Detect which cell encompasses the target text, then output its [X, Y] center coordinate. 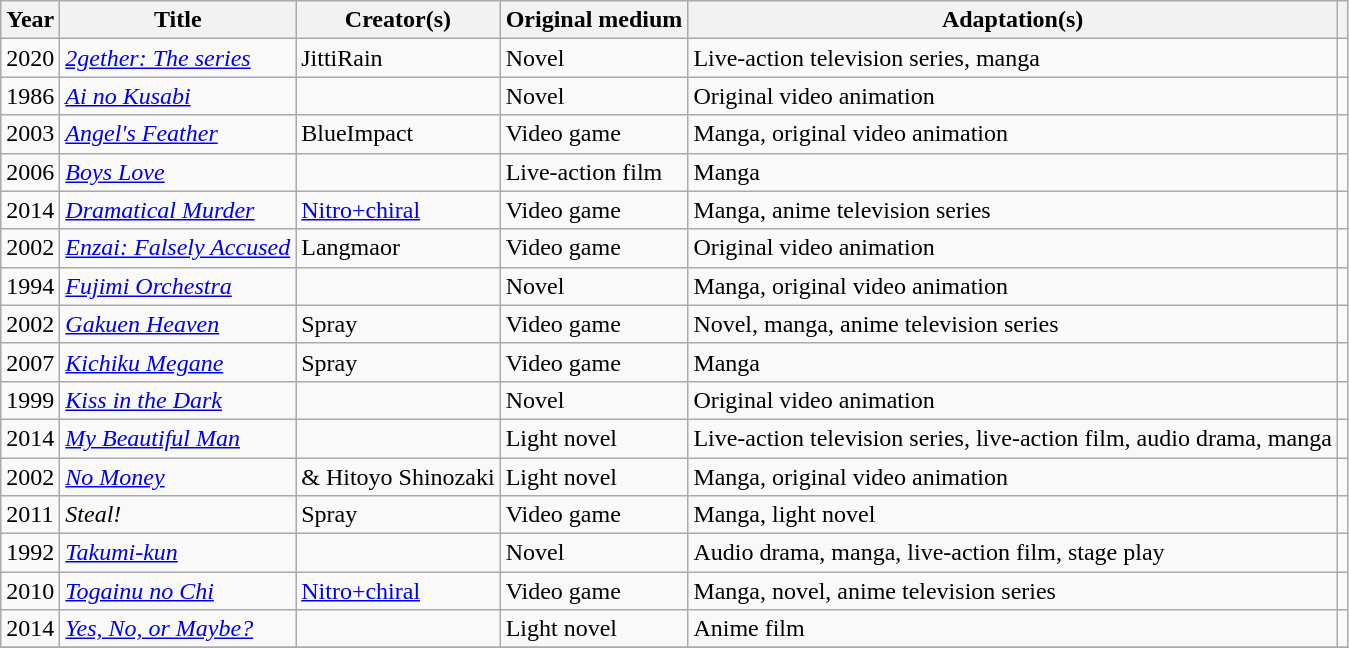
1986 [30, 96]
Anime film [1013, 629]
Steal! [178, 515]
Live-action television series, manga [1013, 58]
Manga, novel, anime television series [1013, 591]
Takumi-kun [178, 553]
Gakuen Heaven [178, 324]
Boys Love [178, 172]
1994 [30, 286]
JittiRain [398, 58]
Fujimi Orchestra [178, 286]
2020 [30, 58]
Angel's Feather [178, 134]
2010 [30, 591]
Original medium [594, 20]
2006 [30, 172]
1992 [30, 553]
1999 [30, 400]
2003 [30, 134]
Kiss in the Dark [178, 400]
Adaptation(s) [1013, 20]
No Money [178, 477]
Live-action film [594, 172]
Enzai: Falsely Accused [178, 248]
Togainu no Chi [178, 591]
& Hitoyo Shinozaki [398, 477]
2gether: The series [178, 58]
2011 [30, 515]
Creator(s) [398, 20]
Audio drama, manga, live-action film, stage play [1013, 553]
Year [30, 20]
Live-action television series, live-action film, audio drama, manga [1013, 438]
Kichiku Megane [178, 362]
Langmaor [398, 248]
Manga, anime television series [1013, 210]
Dramatical Murder [178, 210]
BlueImpact [398, 134]
Novel, manga, anime television series [1013, 324]
My Beautiful Man [178, 438]
Yes, No, or Maybe? [178, 629]
Manga, light novel [1013, 515]
Ai no Kusabi [178, 96]
2007 [30, 362]
Title [178, 20]
